Capture the cell that displays the provided text and extract its [X, Y] central coordinate. 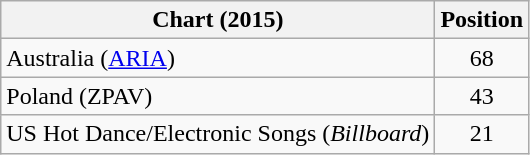
Poland (ZPAV) [218, 96]
Position [482, 20]
21 [482, 134]
Chart (2015) [218, 20]
Australia (ARIA) [218, 58]
68 [482, 58]
43 [482, 96]
US Hot Dance/Electronic Songs (Billboard) [218, 134]
